Locate the cell with the specified text and output its [x, y] center coordinate. 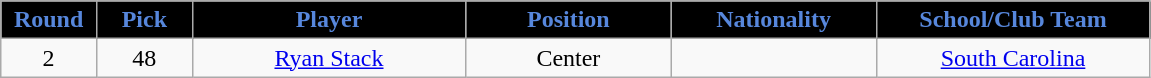
Player [329, 20]
Position [568, 20]
2 [49, 58]
Round [49, 20]
Nationality [774, 20]
South Carolina [1013, 58]
Pick [144, 20]
School/Club Team [1013, 20]
48 [144, 58]
Ryan Stack [329, 58]
Center [568, 58]
